Search for the cell housing the specified text and yield its [X, Y] center coordinate. 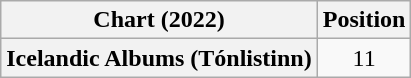
Chart (2022) [159, 20]
Icelandic Albums (Tónlistinn) [159, 58]
11 [364, 58]
Position [364, 20]
